Output the [x, y] coordinate of the center of the cell containing the given text.  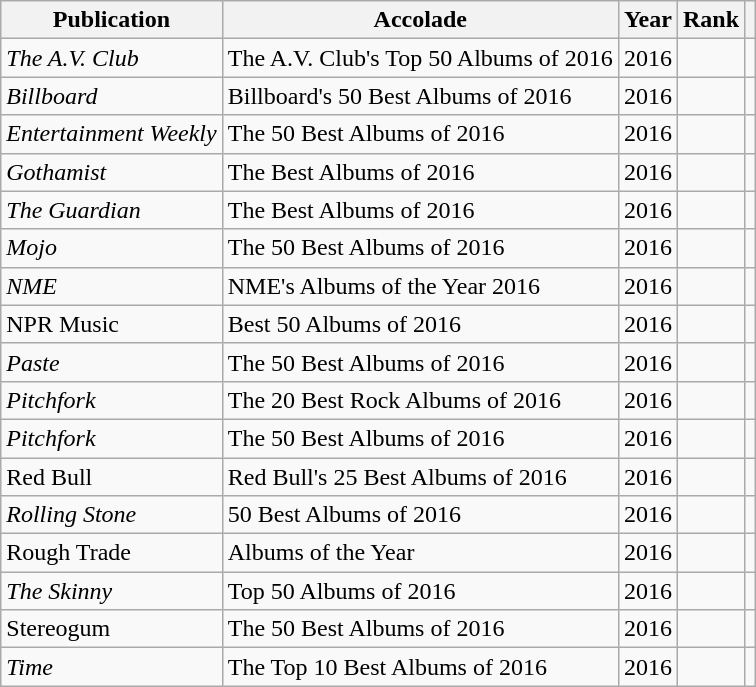
Best 50 Albums of 2016 [420, 324]
The Guardian [112, 210]
The 20 Best Rock Albums of 2016 [420, 400]
Billboard's 50 Best Albums of 2016 [420, 96]
Time [112, 667]
The Skinny [112, 591]
Red Bull [112, 477]
Top 50 Albums of 2016 [420, 591]
Stereogum [112, 629]
Gothamist [112, 172]
Publication [112, 20]
50 Best Albums of 2016 [420, 515]
Rolling Stone [112, 515]
Billboard [112, 96]
NME [112, 286]
Mojo [112, 248]
Rank [710, 20]
NPR Music [112, 324]
The A.V. Club's Top 50 Albums of 2016 [420, 58]
NME's Albums of the Year 2016 [420, 286]
Albums of the Year [420, 553]
Entertainment Weekly [112, 134]
Year [648, 20]
Paste [112, 362]
Accolade [420, 20]
The A.V. Club [112, 58]
Rough Trade [112, 553]
Red Bull's 25 Best Albums of 2016 [420, 477]
The Top 10 Best Albums of 2016 [420, 667]
